Detect which cell encompasses the target text, then output its (x, y) center coordinate. 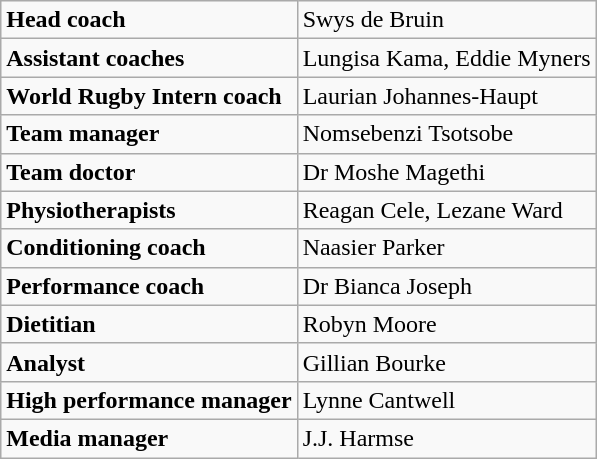
Naasier Parker (446, 248)
Team manager (149, 134)
Dietitian (149, 324)
Performance coach (149, 286)
Laurian Johannes-Haupt (446, 96)
Lynne Cantwell (446, 400)
Lungisa Kama, Eddie Myners (446, 58)
Assistant coaches (149, 58)
Robyn Moore (446, 324)
Dr Moshe Magethi (446, 172)
Team doctor (149, 172)
Analyst (149, 362)
Reagan Cele, Lezane Ward (446, 210)
Head coach (149, 20)
Dr Bianca Joseph (446, 286)
High performance manager (149, 400)
World Rugby Intern coach (149, 96)
Nomsebenzi Tsotsobe (446, 134)
Physiotherapists (149, 210)
Media manager (149, 438)
Conditioning coach (149, 248)
Swys de Bruin (446, 20)
J.J. Harmse (446, 438)
Gillian Bourke (446, 362)
